For the text-containing cell, return its midpoint in [X, Y] coordinate format. 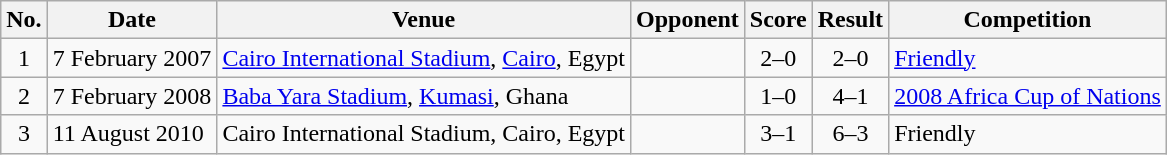
1–0 [778, 96]
11 August 2010 [132, 134]
7 February 2007 [132, 58]
Date [132, 20]
Venue [424, 20]
Baba Yara Stadium, Kumasi, Ghana [424, 96]
3–1 [778, 134]
Score [778, 20]
Competition [1028, 20]
6–3 [850, 134]
No. [24, 20]
4–1 [850, 96]
2 [24, 96]
3 [24, 134]
2008 Africa Cup of Nations [1028, 96]
7 February 2008 [132, 96]
Opponent [688, 20]
1 [24, 58]
Result [850, 20]
